Search for the cell housing the specified text and yield its [X, Y] center coordinate. 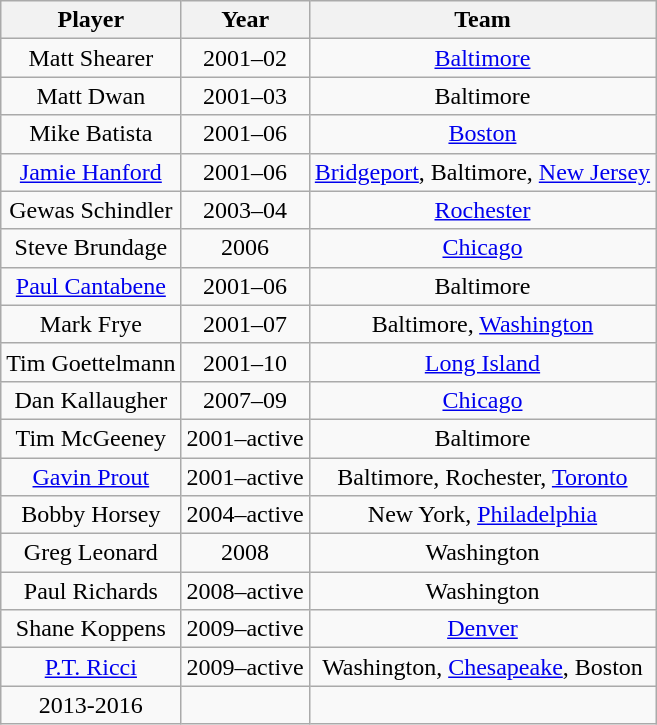
Denver [482, 629]
2004–active [245, 515]
2013-2016 [91, 705]
Rochester [482, 210]
2001–02 [245, 58]
Matt Shearer [91, 58]
2006 [245, 248]
Year [245, 20]
2008–active [245, 591]
Baltimore, Washington [482, 324]
Washington, Chesapeake, Boston [482, 667]
Matt Dwan [91, 96]
2001–07 [245, 324]
Mike Batista [91, 134]
2003–04 [245, 210]
Tim Goettelmann [91, 362]
Long Island [482, 362]
P.T. Ricci [91, 667]
Baltimore, Rochester, Toronto [482, 477]
2001–03 [245, 96]
Dan Kallaugher [91, 400]
Mark Frye [91, 324]
Steve Brundage [91, 248]
New York, Philadelphia [482, 515]
Bridgeport, Baltimore, New Jersey [482, 172]
Paul Richards [91, 591]
Tim McGeeney [91, 438]
Team [482, 20]
Paul Cantabene [91, 286]
Bobby Horsey [91, 515]
Jamie Hanford [91, 172]
2008 [245, 553]
Gewas Schindler [91, 210]
Greg Leonard [91, 553]
2007–09 [245, 400]
2001–10 [245, 362]
Boston [482, 134]
Shane Koppens [91, 629]
Gavin Prout [91, 477]
Player [91, 20]
